Scan for the cell matching the given text and deliver its (X, Y) coordinate at center. 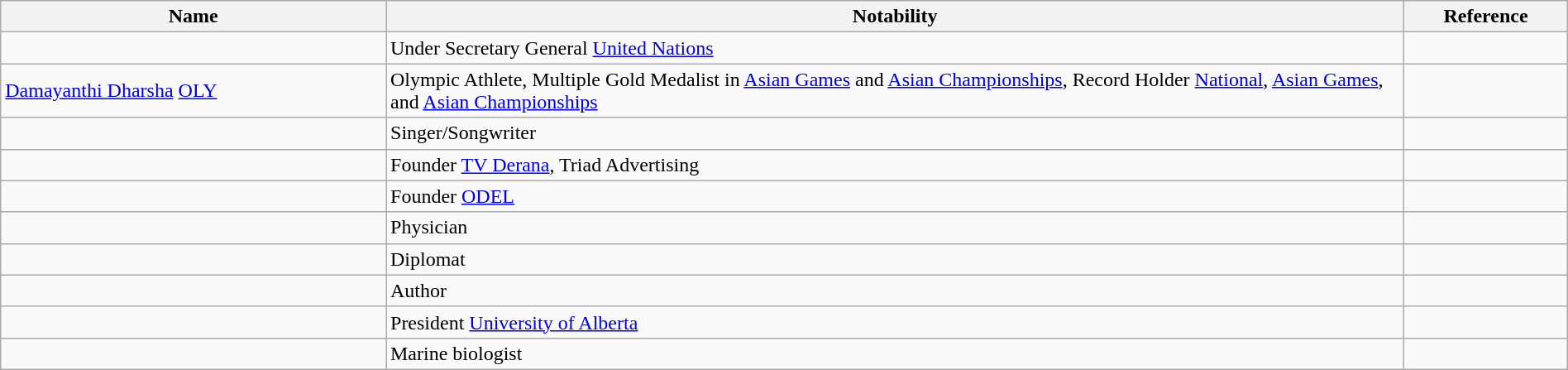
Damayanthi Dharsha OLY (194, 91)
Reference (1485, 17)
Author (895, 291)
Founder TV Derana, Triad Advertising (895, 165)
Founder ODEL (895, 196)
Marine biologist (895, 353)
Under Secretary General United Nations (895, 48)
President University of Alberta (895, 322)
Diplomat (895, 259)
Olympic Athlete, Multiple Gold Medalist in Asian Games and Asian Championships, Record Holder National, Asian Games, and Asian Championships (895, 91)
Name (194, 17)
Physician (895, 228)
Singer/Songwriter (895, 133)
Notability (895, 17)
